Return the [x, y] coordinate for the center point of the cell that contains the specified text.  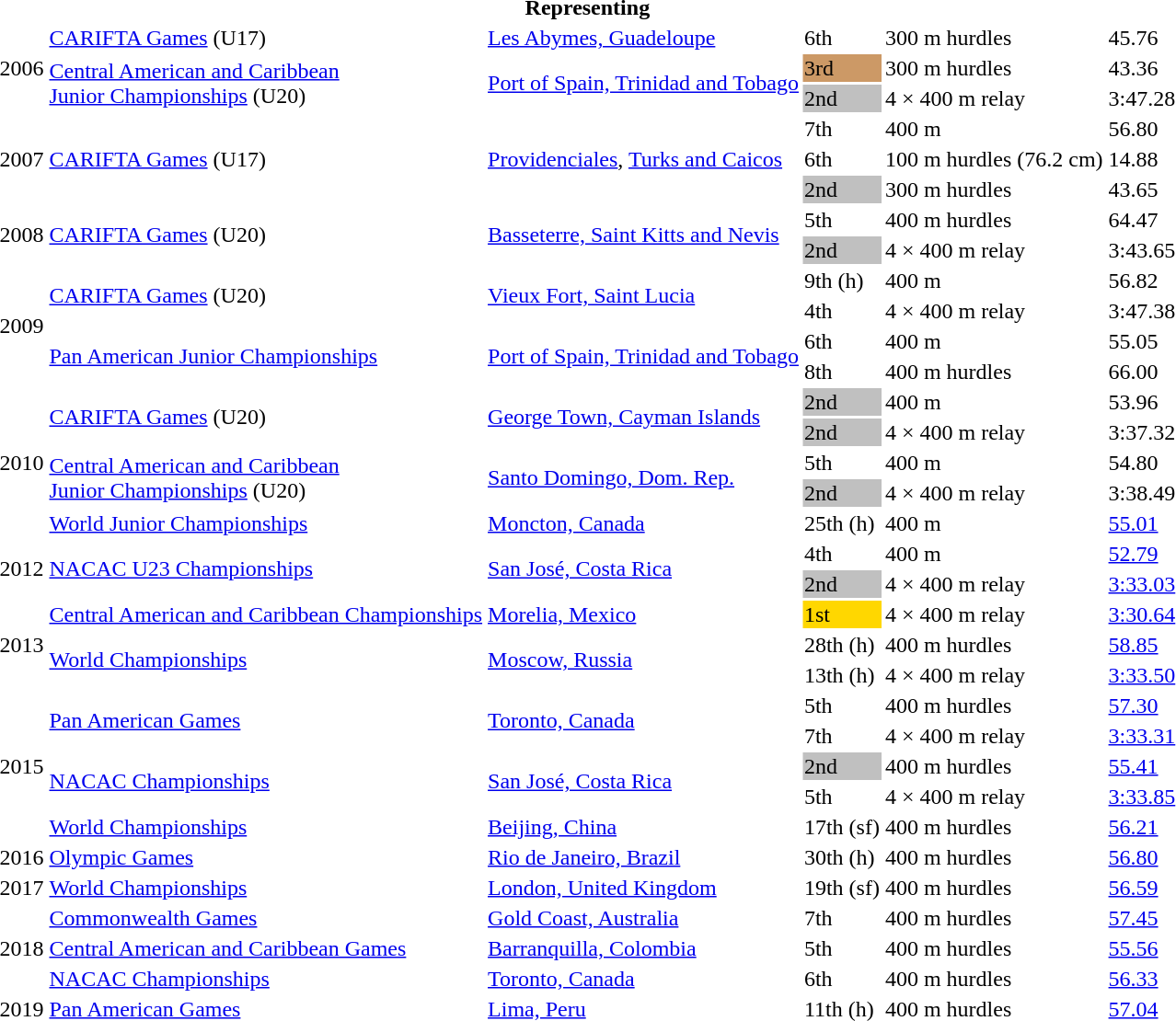
London, United Kingdom [644, 888]
19th (sf) [841, 888]
Basseterre, Saint Kitts and Nevis [644, 235]
3rd [841, 68]
Central American and Caribbean Championships [266, 614]
28th (h) [841, 645]
World Junior Championships [266, 523]
NACAC U23 Championships [266, 568]
Olympic Games [266, 857]
George Town, Cayman Islands [644, 418]
Vieux Fort, Saint Lucia [644, 296]
30th (h) [841, 857]
8th [841, 372]
Moscow, Russia [644, 660]
Morelia, Mexico [644, 614]
Barranquilla, Colombia [644, 948]
Pan American Games [266, 721]
100 m hurdles (76.2 cm) [994, 159]
Moncton, Canada [644, 523]
Commonwealth Games [266, 918]
Pan American Junior Championships [266, 357]
1st [841, 614]
Les Abymes, Guadeloupe [644, 38]
13th (h) [841, 675]
Beijing, China [644, 827]
17th (sf) [841, 827]
Gold Coast, Australia [644, 918]
Santo Domingo, Dom. Rep. [644, 478]
9th (h) [841, 281]
25th (h) [841, 523]
Rio de Janeiro, Brazil [644, 857]
Providenciales, Turks and Caicos [644, 159]
Central American and Caribbean Games [266, 948]
